From the cell containing the given text, extract its center point as (X, Y) coordinate. 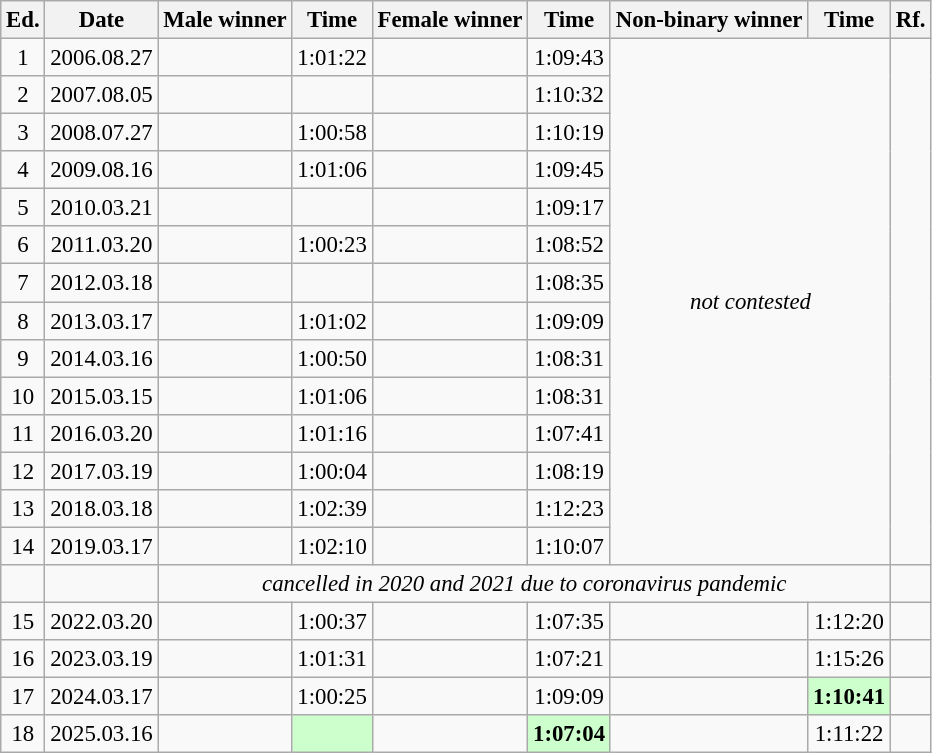
1:00:23 (332, 245)
1:10:19 (570, 133)
2012.03.18 (102, 283)
2007.08.05 (102, 95)
2014.03.16 (102, 358)
1:01:22 (332, 58)
10 (23, 396)
2015.03.15 (102, 396)
1:07:21 (570, 659)
Rf. (911, 20)
5 (23, 208)
1:08:35 (570, 283)
1:01:31 (332, 659)
2008.07.27 (102, 133)
2011.03.20 (102, 245)
17 (23, 697)
1:08:52 (570, 245)
1:12:20 (850, 621)
1:09:45 (570, 170)
Male winner (225, 20)
3 (23, 133)
2025.03.16 (102, 734)
not contested (750, 302)
1:10:41 (850, 697)
2006.08.27 (102, 58)
2010.03.21 (102, 208)
12 (23, 471)
Date (102, 20)
1:08:19 (570, 471)
2017.03.19 (102, 471)
Female winner (450, 20)
2022.03.20 (102, 621)
1:09:43 (570, 58)
1:01:02 (332, 321)
1:00:37 (332, 621)
13 (23, 509)
cancelled in 2020 and 2021 due to coronavirus pandemic (524, 584)
14 (23, 546)
2009.08.16 (102, 170)
18 (23, 734)
1:15:26 (850, 659)
2023.03.19 (102, 659)
1:02:10 (332, 546)
1:11:22 (850, 734)
1:10:07 (570, 546)
1:00:04 (332, 471)
1:00:25 (332, 697)
7 (23, 283)
1:02:39 (332, 509)
Ed. (23, 20)
16 (23, 659)
2018.03.18 (102, 509)
1:10:32 (570, 95)
1:00:58 (332, 133)
4 (23, 170)
1:07:41 (570, 433)
1:07:35 (570, 621)
6 (23, 245)
2016.03.20 (102, 433)
Non-binary winner (708, 20)
2 (23, 95)
1:12:23 (570, 509)
1:09:17 (570, 208)
1:01:16 (332, 433)
2019.03.17 (102, 546)
15 (23, 621)
2024.03.17 (102, 697)
9 (23, 358)
8 (23, 321)
11 (23, 433)
1 (23, 58)
1:07:04 (570, 734)
2013.03.17 (102, 321)
1:00:50 (332, 358)
